Find where the given text appears and provide that cell's center as [X, Y] coordinate. 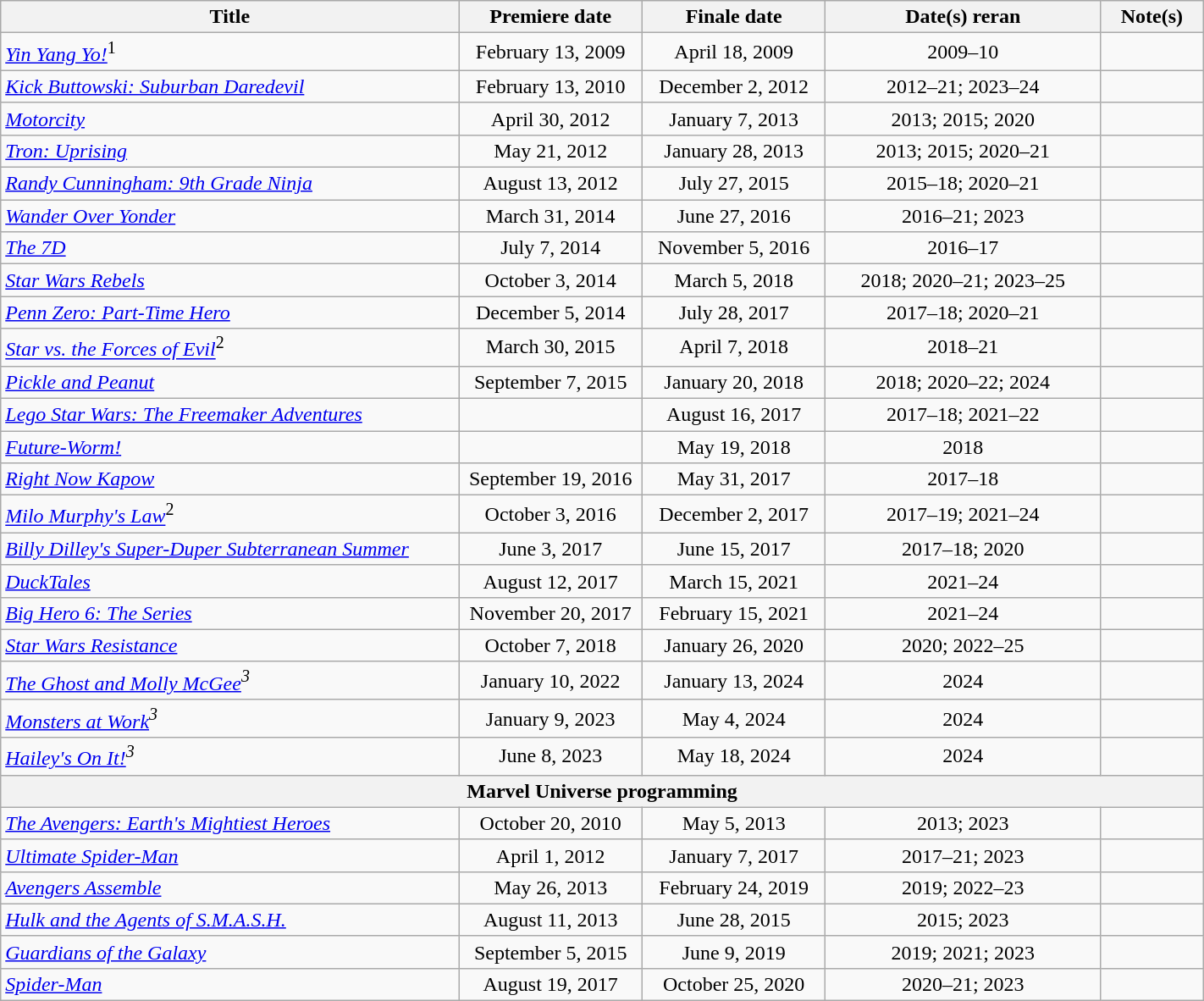
2009–10 [964, 53]
June 27, 2016 [733, 216]
August 16, 2017 [733, 414]
The 7D [230, 248]
January 10, 2022 [550, 681]
2013; 2023 [964, 823]
Note(s) [1152, 17]
Monsters at Work3 [230, 718]
2019; 2022–23 [964, 888]
Hailey's On It!3 [230, 757]
May 5, 2013 [733, 823]
June 8, 2023 [550, 757]
October 25, 2020 [733, 985]
Premiere date [550, 17]
March 31, 2014 [550, 216]
Billy Dilley's Super-Duper Subterranean Summer [230, 549]
2020–21; 2023 [964, 985]
June 9, 2019 [733, 952]
2013; 2015; 2020 [964, 119]
Avengers Assemble [230, 888]
DuckTales [230, 581]
Yin Yang Yo!1 [230, 53]
October 20, 2010 [550, 823]
August 19, 2017 [550, 985]
2019; 2021; 2023 [964, 952]
May 26, 2013 [550, 888]
Star Wars Resistance [230, 645]
Finale date [733, 17]
2012–21; 2023–24 [964, 86]
January 9, 2023 [550, 718]
Star vs. the Forces of Evil2 [230, 347]
March 15, 2021 [733, 581]
2015–18; 2020–21 [964, 184]
Title [230, 17]
2018; 2020–21; 2023–25 [964, 280]
July 28, 2017 [733, 312]
2017–21; 2023 [964, 855]
March 5, 2018 [733, 280]
September 7, 2015 [550, 382]
Hulk and the Agents of S.M.A.S.H. [230, 920]
Pickle and Peanut [230, 382]
Future-Worm! [230, 447]
April 18, 2009 [733, 53]
September 19, 2016 [550, 479]
Spider-Man [230, 985]
2013; 2015; 2020–21 [964, 151]
December 2, 2017 [733, 515]
August 11, 2013 [550, 920]
2018–21 [964, 347]
2018; 2020–22; 2024 [964, 382]
October 3, 2014 [550, 280]
2018 [964, 447]
February 13, 2009 [550, 53]
December 5, 2014 [550, 312]
Date(s) reran [964, 17]
July 27, 2015 [733, 184]
May 4, 2024 [733, 718]
October 7, 2018 [550, 645]
2017–18; 2021–22 [964, 414]
August 12, 2017 [550, 581]
July 7, 2014 [550, 248]
April 30, 2012 [550, 119]
Penn Zero: Part-Time Hero [230, 312]
2017–19; 2021–24 [964, 515]
January 20, 2018 [733, 382]
April 7, 2018 [733, 347]
Right Now Kapow [230, 479]
May 18, 2024 [733, 757]
Ultimate Spider-Man [230, 855]
2020; 2022–25 [964, 645]
December 2, 2012 [733, 86]
Guardians of the Galaxy [230, 952]
2016–17 [964, 248]
May 19, 2018 [733, 447]
January 28, 2013 [733, 151]
May 31, 2017 [733, 479]
September 5, 2015 [550, 952]
January 13, 2024 [733, 681]
The Ghost and Molly McGee3 [230, 681]
Star Wars Rebels [230, 280]
November 5, 2016 [733, 248]
May 21, 2012 [550, 151]
January 7, 2013 [733, 119]
October 3, 2016 [550, 515]
Tron: Uprising [230, 151]
Kick Buttowski: Suburban Daredevil [230, 86]
January 7, 2017 [733, 855]
Big Hero 6: The Series [230, 613]
February 24, 2019 [733, 888]
2017–18; 2020–21 [964, 312]
March 30, 2015 [550, 347]
2017–18; 2020 [964, 549]
Motorcity [230, 119]
2017–18 [964, 479]
Marvel Universe programming [602, 791]
Wander Over Yonder [230, 216]
November 20, 2017 [550, 613]
June 3, 2017 [550, 549]
2015; 2023 [964, 920]
The Avengers: Earth's Mightiest Heroes [230, 823]
February 15, 2021 [733, 613]
February 13, 2010 [550, 86]
Lego Star Wars: The Freemaker Adventures [230, 414]
January 26, 2020 [733, 645]
August 13, 2012 [550, 184]
April 1, 2012 [550, 855]
June 15, 2017 [733, 549]
Randy Cunningham: 9th Grade Ninja [230, 184]
June 28, 2015 [733, 920]
2016–21; 2023 [964, 216]
Milo Murphy's Law2 [230, 515]
